Search for the cell housing the specified text and yield its (X, Y) center coordinate. 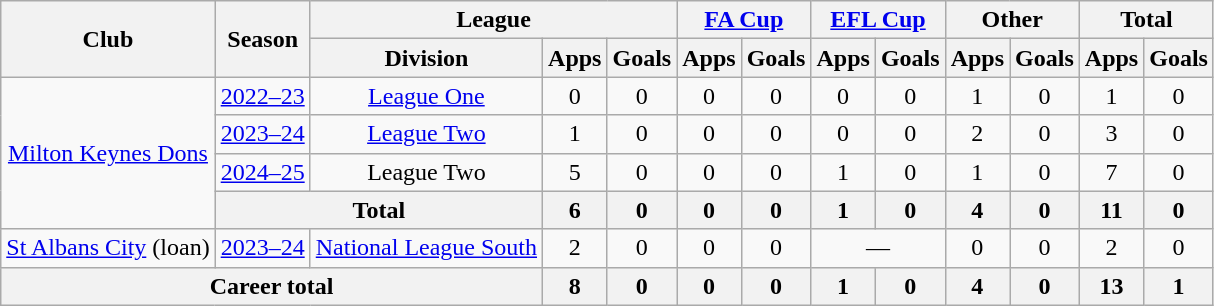
5 (575, 172)
League One (426, 96)
EFL Cup (878, 20)
13 (1111, 286)
Season (262, 39)
St Albans City (loan) (108, 248)
Career total (272, 286)
Club (108, 39)
League (494, 20)
— (878, 248)
6 (575, 210)
FA Cup (744, 20)
2022–23 (262, 96)
Division (426, 58)
11 (1111, 210)
7 (1111, 172)
Milton Keynes Dons (108, 153)
8 (575, 286)
National League South (426, 248)
2024–25 (262, 172)
3 (1111, 134)
Other (1012, 20)
